Capture the cell that displays the provided text and extract its (x, y) central coordinate. 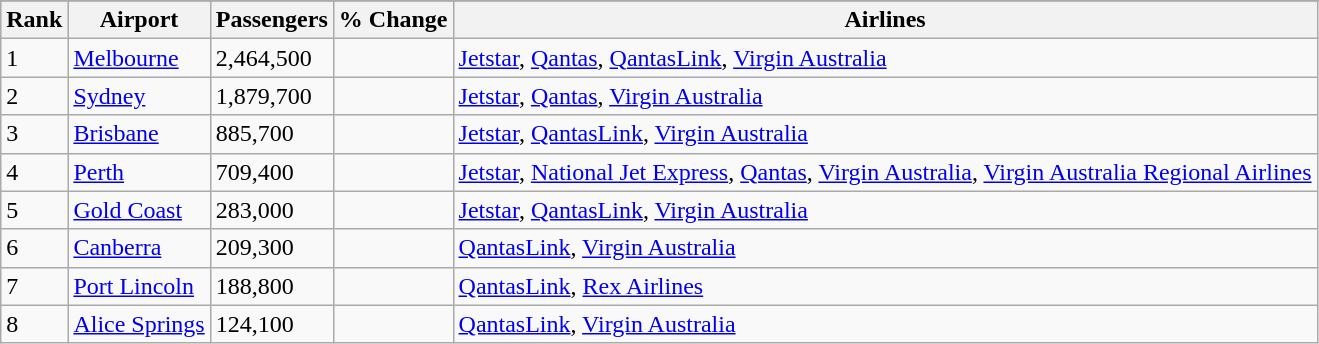
Alice Springs (139, 324)
Rank (34, 20)
QantasLink, Rex Airlines (885, 286)
Jetstar, Qantas, QantasLink, Virgin Australia (885, 58)
Jetstar, Qantas, Virgin Australia (885, 96)
709,400 (272, 172)
7 (34, 286)
4 (34, 172)
8 (34, 324)
Passengers (272, 20)
Jetstar, National Jet Express, Qantas, Virgin Australia, Virgin Australia Regional Airlines (885, 172)
885,700 (272, 134)
1,879,700 (272, 96)
2 (34, 96)
Brisbane (139, 134)
188,800 (272, 286)
Port Lincoln (139, 286)
% Change (393, 20)
Sydney (139, 96)
Airport (139, 20)
Perth (139, 172)
3 (34, 134)
Airlines (885, 20)
6 (34, 248)
Melbourne (139, 58)
5 (34, 210)
124,100 (272, 324)
1 (34, 58)
Gold Coast (139, 210)
283,000 (272, 210)
2,464,500 (272, 58)
Canberra (139, 248)
209,300 (272, 248)
